Scan for the cell matching the given text and deliver its [X, Y] coordinate at center. 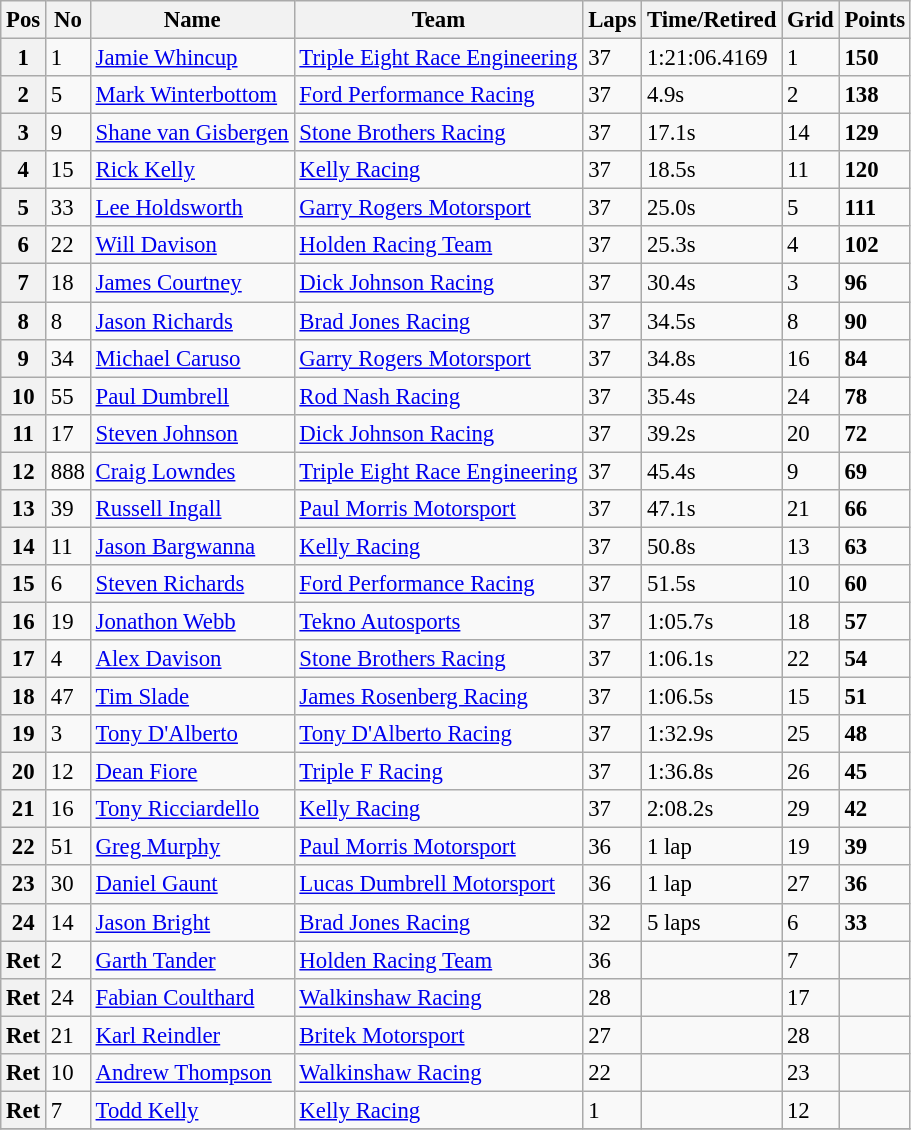
5 laps [712, 922]
Tim Slade [192, 697]
Lucas Dumbrell Motorsport [438, 885]
18.5s [712, 170]
2:08.2s [712, 809]
Britek Motorsport [438, 1035]
1:32.9s [712, 734]
78 [874, 396]
39.2s [712, 433]
Pos [24, 20]
1:05.7s [712, 621]
50.8s [712, 546]
29 [810, 809]
Russell Ingall [192, 509]
888 [68, 471]
Greg Murphy [192, 847]
138 [874, 95]
84 [874, 358]
Team [438, 20]
1:21:06.4169 [712, 58]
32 [612, 922]
150 [874, 58]
63 [874, 546]
51.5s [712, 584]
Jason Bright [192, 922]
30 [68, 885]
34 [68, 358]
Triple F Racing [438, 772]
129 [874, 133]
Steven Johnson [192, 433]
Rod Nash Racing [438, 396]
25.0s [712, 208]
Points [874, 20]
Karl Reindler [192, 1035]
4.9s [712, 95]
35.4s [712, 396]
47.1s [712, 509]
Tekno Autosports [438, 621]
Will Davison [192, 245]
48 [874, 734]
42 [874, 809]
Grid [810, 20]
Craig Lowndes [192, 471]
Michael Caruso [192, 358]
102 [874, 245]
Dean Fiore [192, 772]
1:36.8s [712, 772]
111 [874, 208]
69 [874, 471]
Time/Retired [712, 20]
26 [810, 772]
66 [874, 509]
Daniel Gaunt [192, 885]
1:06.5s [712, 697]
Name [192, 20]
1:06.1s [712, 659]
Tony Ricciardello [192, 809]
25.3s [712, 245]
Laps [612, 20]
54 [874, 659]
James Rosenberg Racing [438, 697]
Tony D'Alberto [192, 734]
45.4s [712, 471]
Garth Tander [192, 960]
Tony D'Alberto Racing [438, 734]
Mark Winterbottom [192, 95]
Alex Davison [192, 659]
Steven Richards [192, 584]
90 [874, 321]
Jonathon Webb [192, 621]
30.4s [712, 283]
James Courtney [192, 283]
Jason Bargwanna [192, 546]
Shane van Gisbergen [192, 133]
Jason Richards [192, 321]
45 [874, 772]
25 [810, 734]
Paul Dumbrell [192, 396]
60 [874, 584]
34.5s [712, 321]
Fabian Coulthard [192, 997]
No [68, 20]
55 [68, 396]
120 [874, 170]
Jamie Whincup [192, 58]
72 [874, 433]
47 [68, 697]
96 [874, 283]
Todd Kelly [192, 1110]
Lee Holdsworth [192, 208]
57 [874, 621]
Andrew Thompson [192, 1073]
17.1s [712, 133]
34.8s [712, 358]
Rick Kelly [192, 170]
